Detect which cell encompasses the target text, then output its (X, Y) center coordinate. 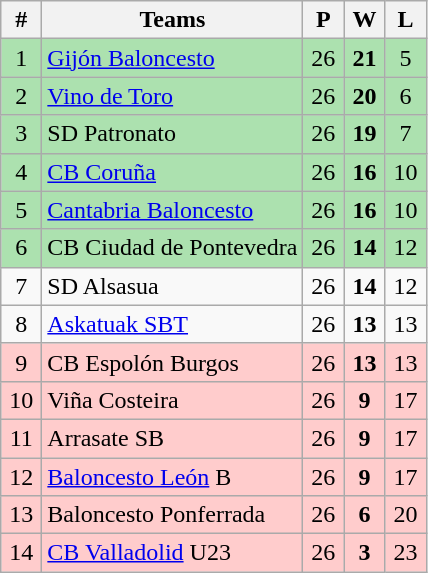
Vino de Toro (172, 96)
Arrasate SB (172, 438)
SD Patronato (172, 134)
W (364, 20)
4 (22, 172)
21 (364, 58)
CB Espolón Burgos (172, 362)
CB Valladolid U23 (172, 553)
19 (364, 134)
8 (22, 324)
L (406, 20)
Baloncesto León B (172, 477)
2 (22, 96)
Cantabria Baloncesto (172, 210)
Askatuak SBT (172, 324)
Teams (172, 20)
11 (22, 438)
# (22, 20)
23 (406, 553)
1 (22, 58)
CB Coruña (172, 172)
CB Ciudad de Pontevedra (172, 248)
P (324, 20)
Gijón Baloncesto (172, 58)
Baloncesto Ponferrada (172, 515)
SD Alsasua (172, 286)
Viña Costeira (172, 400)
